Detect which cell encompasses the target text, then output its (x, y) center coordinate. 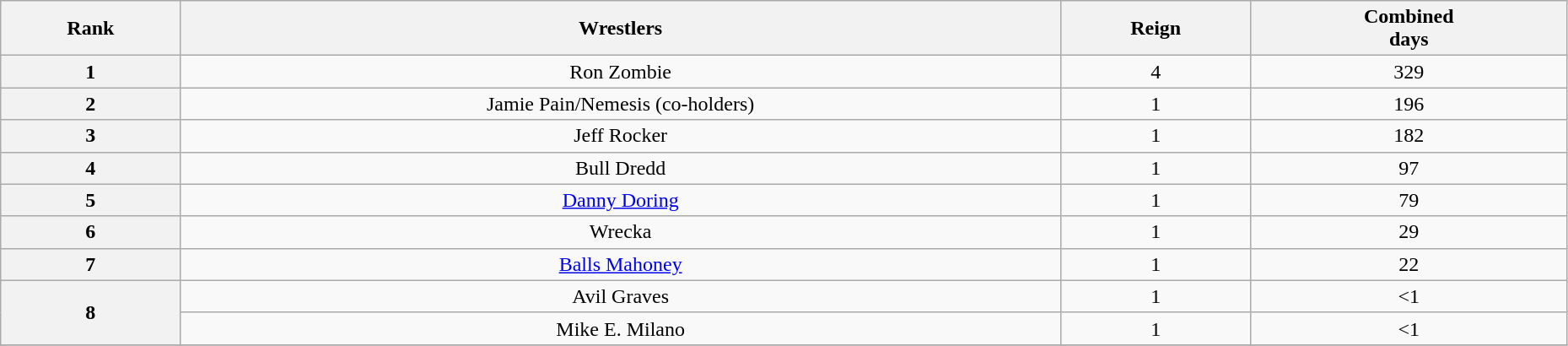
Wrecka (621, 232)
Combined days (1409, 29)
Reign (1156, 29)
2 (91, 104)
Jamie Pain/Nemesis (co-holders) (621, 104)
6 (91, 232)
79 (1409, 200)
Danny Doring (621, 200)
Avil Graves (621, 296)
5 (91, 200)
8 (91, 312)
29 (1409, 232)
7 (91, 264)
Mike E. Milano (621, 328)
329 (1409, 72)
196 (1409, 104)
Ron Zombie (621, 72)
Balls Mahoney (621, 264)
182 (1409, 136)
3 (91, 136)
Wrestlers (621, 29)
Bull Dredd (621, 168)
22 (1409, 264)
97 (1409, 168)
Jeff Rocker (621, 136)
Rank (91, 29)
